Locate the cell with the specified text and output its [X, Y] center coordinate. 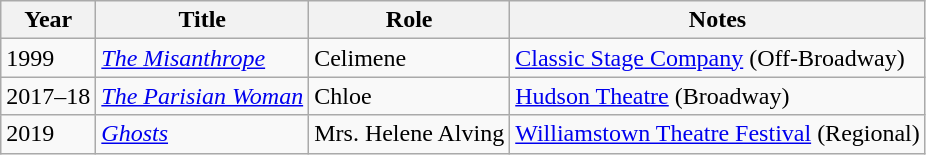
Title [202, 20]
The Parisian Woman [202, 96]
Year [48, 20]
Mrs. Helene Alving [410, 134]
2019 [48, 134]
Williamstown Theatre Festival (Regional) [718, 134]
Classic Stage Company (Off-Broadway) [718, 58]
2017–18 [48, 96]
Hudson Theatre (Broadway) [718, 96]
Notes [718, 20]
The Misanthrope [202, 58]
Role [410, 20]
Celimene [410, 58]
Chloe [410, 96]
1999 [48, 58]
Ghosts [202, 134]
